Return (X, Y) of the center of cell containing provided text 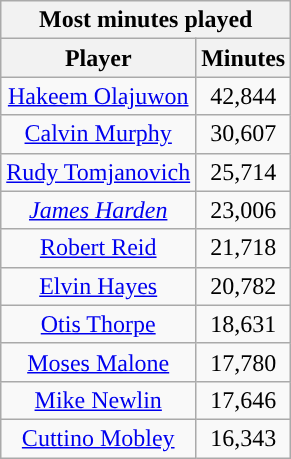
30,607 (244, 134)
Calvin Murphy (98, 134)
21,718 (244, 248)
18,631 (244, 324)
17,780 (244, 362)
25,714 (244, 172)
Robert Reid (98, 248)
17,646 (244, 400)
42,844 (244, 96)
Elvin Hayes (98, 286)
Most minutes played (146, 20)
Mike Newlin (98, 400)
Otis Thorpe (98, 324)
Cuttino Mobley (98, 438)
Rudy Tomjanovich (98, 172)
Moses Malone (98, 362)
Player (98, 58)
20,782 (244, 286)
16,343 (244, 438)
James Harden (98, 210)
23,006 (244, 210)
Hakeem Olajuwon (98, 96)
Minutes (244, 58)
